Find where the given text appears and provide that cell's center as [X, Y] coordinate. 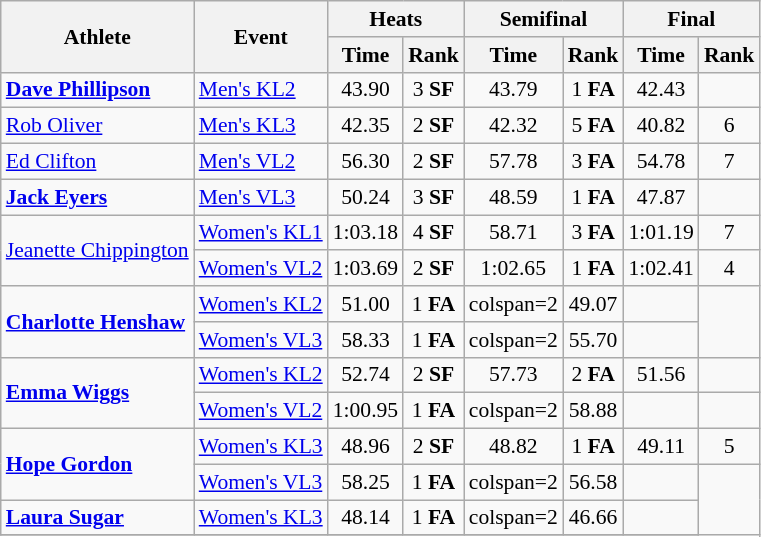
55.70 [594, 340]
51.56 [660, 375]
Emma Wiggs [98, 392]
56.58 [594, 482]
58.33 [366, 340]
49.11 [660, 447]
43.79 [514, 90]
48.59 [514, 197]
Women's KL1 [261, 233]
6 [730, 126]
Charlotte Henshaw [98, 322]
42.35 [366, 126]
58.71 [514, 233]
48.82 [514, 447]
47.87 [660, 197]
Athlete [98, 36]
1:02.41 [660, 269]
4 [730, 269]
1:03.18 [366, 233]
4 SF [434, 233]
Men's KL2 [261, 90]
40.82 [660, 126]
42.43 [660, 90]
Rob Oliver [98, 126]
Laura Sugar [98, 518]
50.24 [366, 197]
51.00 [366, 304]
1:00.95 [366, 411]
58.25 [366, 482]
54.78 [660, 162]
1:02.65 [514, 269]
56.30 [366, 162]
57.78 [514, 162]
46.66 [594, 518]
Men's VL3 [261, 197]
Jeanette Chippington [98, 250]
Men's KL3 [261, 126]
Semifinal [544, 19]
Heats [396, 19]
49.07 [594, 304]
Ed Clifton [98, 162]
Men's VL2 [261, 162]
Hope Gordon [98, 464]
48.14 [366, 518]
52.74 [366, 375]
Final [691, 19]
58.88 [594, 411]
5 FA [594, 126]
2 FA [594, 375]
42.32 [514, 126]
57.73 [514, 375]
Jack Eyers [98, 197]
43.90 [366, 90]
Event [261, 36]
48.96 [366, 447]
5 [730, 447]
Dave Phillipson [98, 90]
1:03.69 [366, 269]
1:01.19 [660, 233]
